Pinpoint the cell where the given text exists, returning its [X, Y] midpoint coordinate. 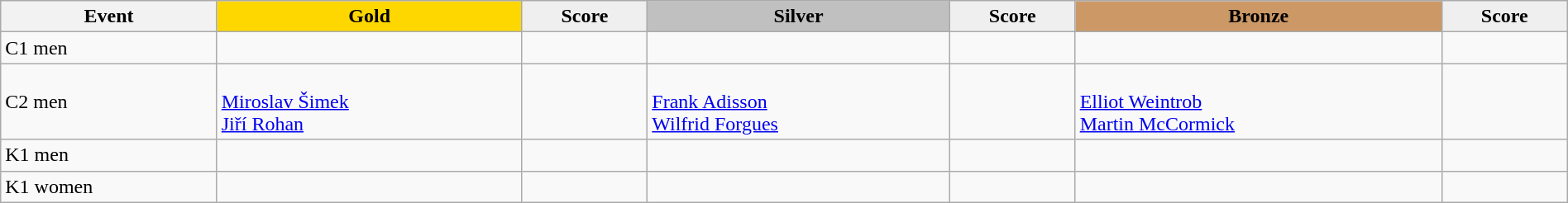
Bronze [1259, 17]
Frank AdissonWilfrid Forgues [799, 101]
Miroslav ŠimekJiří Rohan [369, 101]
C2 men [109, 101]
Event [109, 17]
Gold [369, 17]
K1 men [109, 155]
Elliot WeintrobMartin McCormick [1259, 101]
Silver [799, 17]
C1 men [109, 48]
K1 women [109, 186]
